Capture the cell that displays the provided text and extract its (x, y) central coordinate. 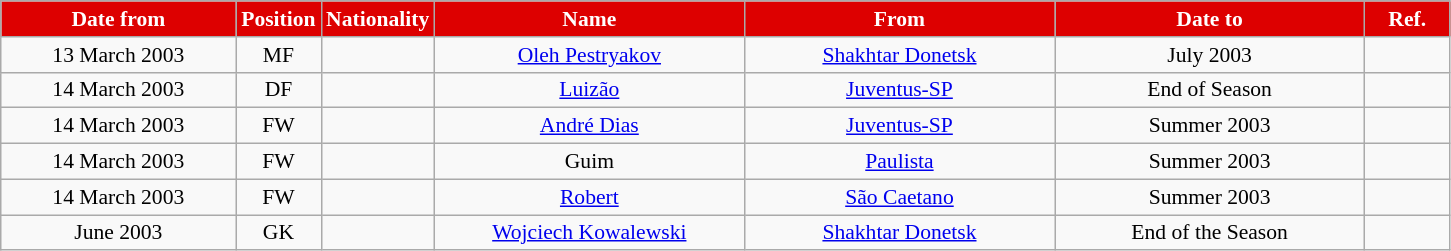
Robert (589, 197)
Paulista (899, 162)
July 2003 (1210, 55)
Date from (118, 19)
GK (278, 233)
André Dias (589, 126)
End of the Season (1210, 233)
Name (589, 19)
Date to (1210, 19)
São Caetano (899, 197)
Oleh Pestryakov (589, 55)
Guim (589, 162)
MF (278, 55)
June 2003 (118, 233)
From (899, 19)
Wojciech Kowalewski (589, 233)
Position (278, 19)
Luizão (589, 90)
13 March 2003 (118, 55)
End of Season (1210, 90)
Ref. (1408, 19)
Nationality (378, 19)
DF (278, 90)
